Scan for the cell matching the given text and deliver its [x, y] coordinate at center. 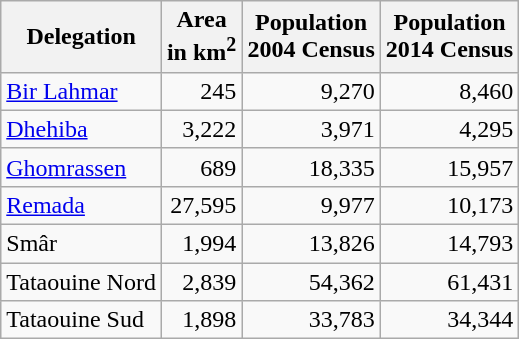
18,335 [311, 167]
61,431 [449, 282]
Bir Lahmar [82, 91]
54,362 [311, 282]
15,957 [449, 167]
3,222 [201, 129]
13,826 [311, 244]
2,839 [201, 282]
Dhehiba [82, 129]
33,783 [311, 320]
4,295 [449, 129]
9,977 [311, 205]
3,971 [311, 129]
9,270 [311, 91]
1,994 [201, 244]
Population 2014 Census [449, 37]
Tataouine Nord [82, 282]
34,344 [449, 320]
27,595 [201, 205]
8,460 [449, 91]
Remada [82, 205]
1,898 [201, 320]
Smâr [82, 244]
689 [201, 167]
245 [201, 91]
14,793 [449, 244]
Delegation [82, 37]
Tataouine Sud [82, 320]
Ghomrassen [82, 167]
Population 2004 Census [311, 37]
Area in km2 [201, 37]
10,173 [449, 205]
